Return the [x, y] coordinate for the center point of the cell that contains the specified text.  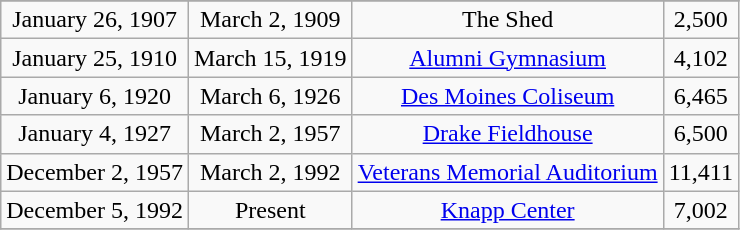
March 6, 1926 [270, 96]
Des Moines Coliseum [508, 96]
March 2, 1909 [270, 20]
January 25, 1910 [95, 58]
January 26, 1907 [95, 20]
Alumni Gymnasium [508, 58]
December 2, 1957 [95, 172]
December 5, 1992 [95, 210]
6,465 [700, 96]
Present [270, 210]
Veterans Memorial Auditorium [508, 172]
March 15, 1919 [270, 58]
4,102 [700, 58]
Knapp Center [508, 210]
Drake Fieldhouse [508, 134]
6,500 [700, 134]
January 4, 1927 [95, 134]
2,500 [700, 20]
January 6, 1920 [95, 96]
7,002 [700, 210]
March 2, 1957 [270, 134]
March 2, 1992 [270, 172]
The Shed [508, 20]
11,411 [700, 172]
